Find where the given text appears and provide that cell's center as (X, Y) coordinate. 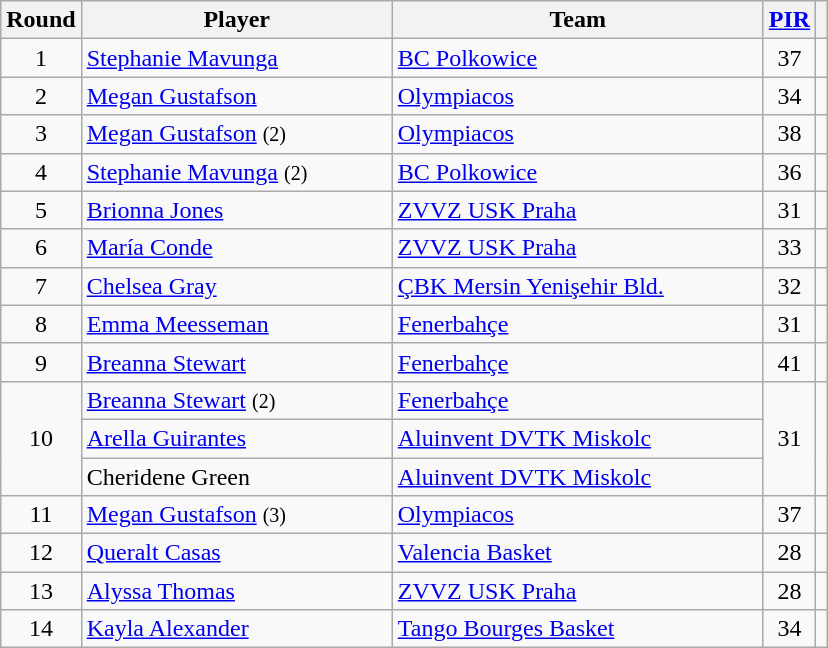
32 (789, 286)
38 (789, 134)
Kayla Alexander (236, 629)
ÇBK Mersin Yenişehir Bld. (578, 286)
Player (236, 20)
2 (41, 96)
1 (41, 58)
Cheridene Green (236, 477)
Megan Gustafson (3) (236, 515)
Stephanie Mavunga (236, 58)
9 (41, 362)
Breanna Stewart (2) (236, 400)
33 (789, 248)
4 (41, 172)
5 (41, 210)
María Conde (236, 248)
Queralt Casas (236, 553)
12 (41, 553)
36 (789, 172)
Valencia Basket (578, 553)
Brionna Jones (236, 210)
PIR (789, 20)
10 (41, 438)
Round (41, 20)
8 (41, 324)
41 (789, 362)
Arella Guirantes (236, 438)
Emma Meesseman (236, 324)
Alyssa Thomas (236, 591)
Team (578, 20)
Megan Gustafson (2) (236, 134)
Tango Bourges Basket (578, 629)
6 (41, 248)
Chelsea Gray (236, 286)
Stephanie Mavunga (2) (236, 172)
13 (41, 591)
11 (41, 515)
14 (41, 629)
Breanna Stewart (236, 362)
3 (41, 134)
Megan Gustafson (236, 96)
7 (41, 286)
